Capture the cell that displays the provided text and extract its [X, Y] central coordinate. 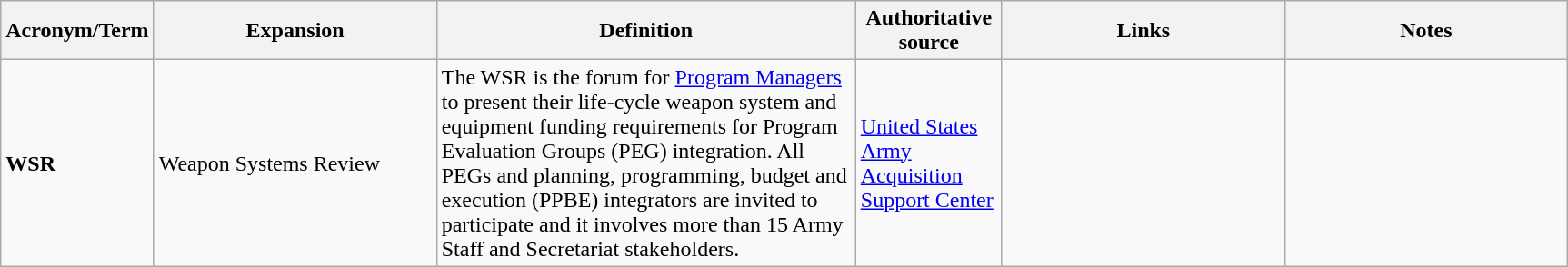
Acronym/Term [77, 31]
Links [1144, 31]
Weapon Systems Review [295, 163]
United States Army Acquisition Support Center [929, 163]
Expansion [295, 31]
WSR [77, 163]
Notes [1425, 31]
Definition [645, 31]
Authoritative source [929, 31]
